Search for the cell housing the specified text and yield its (X, Y) center coordinate. 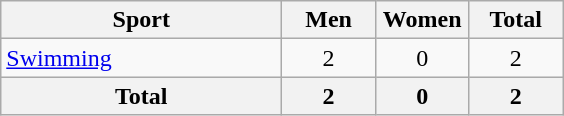
Men (329, 20)
Sport (142, 20)
Women (422, 20)
Swimming (142, 58)
